Find where the given text appears and provide that cell's center as [X, Y] coordinate. 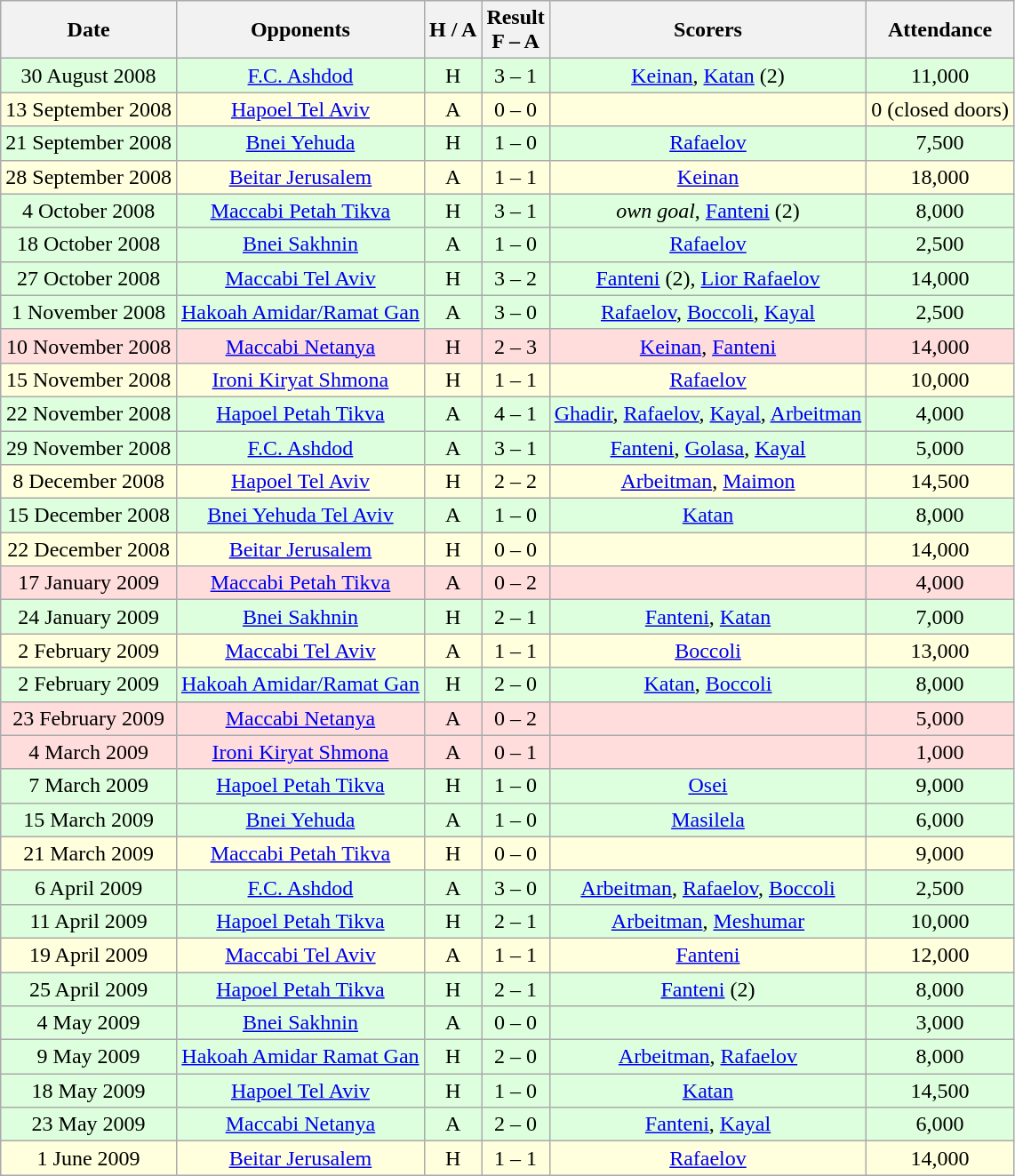
15 November 2008 [89, 380]
8 December 2008 [89, 482]
23 February 2009 [89, 718]
Arbeitman, Meshumar [707, 921]
10 November 2008 [89, 346]
25 April 2009 [89, 989]
24 January 2009 [89, 617]
ResultF – A [515, 30]
7,500 [940, 143]
1 June 2009 [89, 1158]
15 March 2009 [89, 820]
11 April 2009 [89, 921]
21 September 2008 [89, 143]
18,000 [940, 177]
28 September 2008 [89, 177]
Boccoli [707, 651]
18 May 2009 [89, 1091]
4 May 2009 [89, 1023]
Arbeitman, Rafaelov [707, 1057]
3,000 [940, 1023]
Fanteni (2) [707, 989]
12,000 [940, 955]
own goal, Fanteni (2) [707, 211]
2 – 3 [515, 346]
0 (closed doors) [940, 109]
Attendance [940, 30]
Fanteni, Golasa, Kayal [707, 447]
Fanteni, Katan [707, 617]
11,000 [940, 76]
Scorers [707, 30]
29 November 2008 [89, 447]
4 March 2009 [89, 752]
13 September 2008 [89, 109]
Keinan, Fanteni [707, 346]
Rafaelov, Boccoli, Kayal [707, 312]
Keinan [707, 177]
2 – 2 [515, 482]
6 April 2009 [89, 887]
4 October 2008 [89, 211]
Ghadir, Rafaelov, Kayal, Arbeitman [707, 413]
7 March 2009 [89, 786]
Arbeitman, Maimon [707, 482]
Fanteni [707, 955]
7,000 [940, 617]
30 August 2008 [89, 76]
3 – 2 [515, 278]
Keinan, Katan (2) [707, 76]
22 December 2008 [89, 549]
18 October 2008 [89, 244]
Opponents [300, 30]
17 January 2009 [89, 583]
9 May 2009 [89, 1057]
Katan, Boccoli [707, 684]
Osei [707, 786]
4 – 1 [515, 413]
Fanteni, Kayal [707, 1124]
Hakoah Amidar Ramat Gan [300, 1057]
Masilela [707, 820]
Bnei Yehuda Tel Aviv [300, 516]
Arbeitman, Rafaelov, Boccoli [707, 887]
22 November 2008 [89, 413]
Fanteni (2), Lior Rafaelov [707, 278]
19 April 2009 [89, 955]
H / A [452, 30]
Date [89, 30]
0 – 1 [515, 752]
23 May 2009 [89, 1124]
1,000 [940, 752]
15 December 2008 [89, 516]
27 October 2008 [89, 278]
21 March 2009 [89, 853]
1 November 2008 [89, 312]
13,000 [940, 651]
